From the cell containing the given text, extract its center point as [x, y] coordinate. 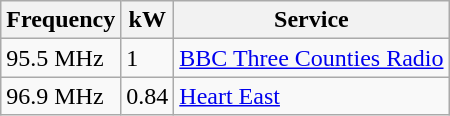
kW [148, 20]
1 [148, 58]
Frequency [61, 20]
95.5 MHz [61, 58]
Heart East [312, 96]
BBC Three Counties Radio [312, 58]
0.84 [148, 96]
96.9 MHz [61, 96]
Service [312, 20]
